Detect which cell encompasses the target text, then output its [x, y] center coordinate. 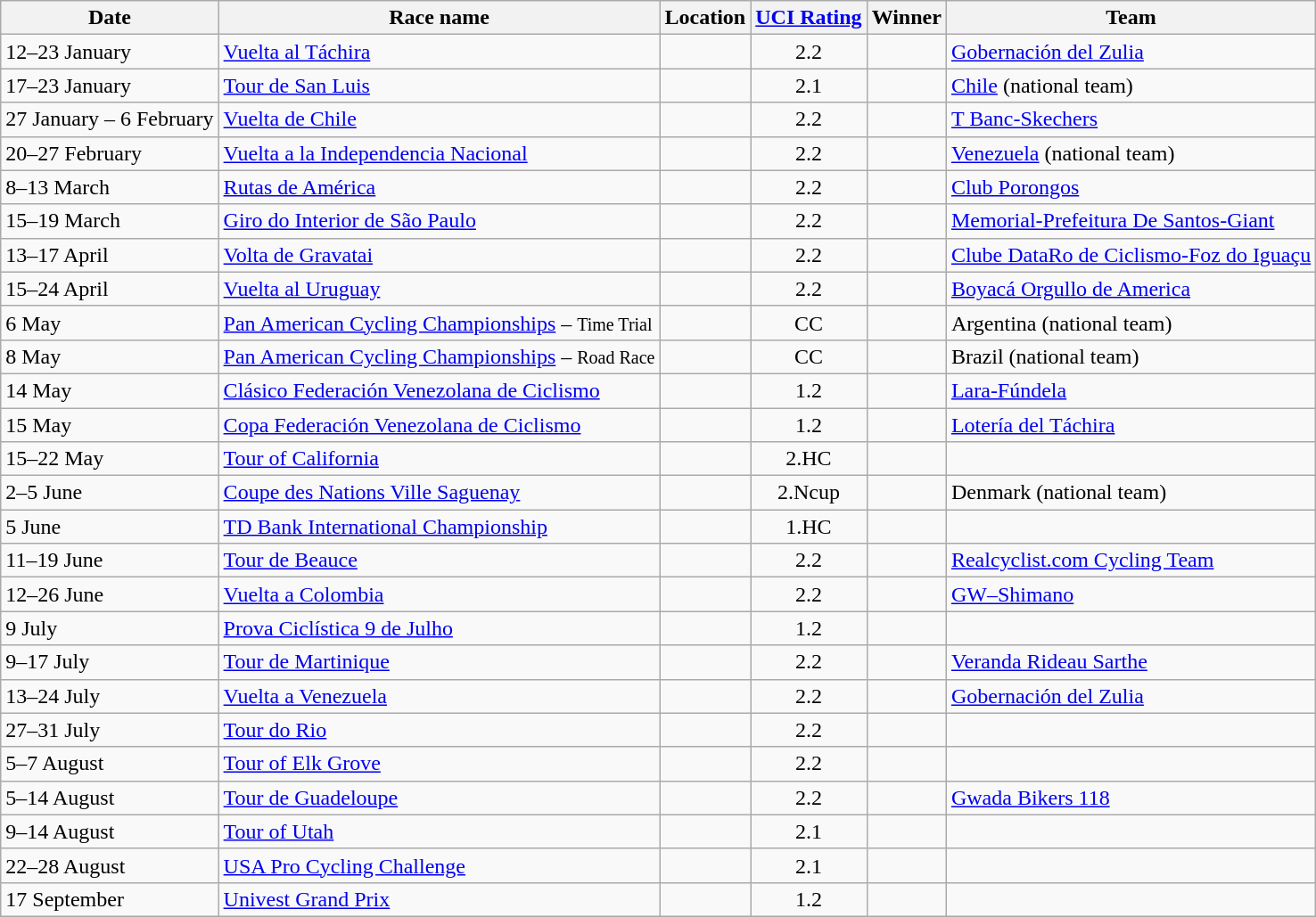
1.HC [809, 527]
27–31 July [110, 730]
Clube DataRo de Ciclismo-Foz do Iguaçu [1131, 255]
20–27 February [110, 153]
11–19 June [110, 561]
Vuelta a la Independencia Nacional [439, 153]
Rutas de América [439, 187]
27 January – 6 February [110, 119]
Univest Grand Prix [439, 899]
Team [1131, 18]
Lotería del Táchira [1131, 425]
Argentina (national team) [1131, 323]
TD Bank International Championship [439, 527]
15 May [110, 425]
Memorial-Prefeitura De Santos-Giant [1131, 221]
5 June [110, 527]
13–24 July [110, 696]
Vuelta a Venezuela [439, 696]
2–5 June [110, 493]
Pan American Cycling Championships – Time Trial [439, 323]
Tour de San Luis [439, 86]
Date [110, 18]
12–26 June [110, 594]
8 May [110, 356]
Club Porongos [1131, 187]
Location [705, 18]
6 May [110, 323]
Chile (national team) [1131, 86]
Winner [906, 18]
12–23 January [110, 52]
17 September [110, 899]
Giro do Interior de São Paulo [439, 221]
13–17 April [110, 255]
Volta de Gravatai [439, 255]
Race name [439, 18]
Prova Ciclística 9 de Julho [439, 628]
2.HC [809, 459]
Copa Federación Venezolana de Ciclismo [439, 425]
14 May [110, 390]
15–24 April [110, 289]
Venezuela (national team) [1131, 153]
Coupe des Nations Ville Saguenay [439, 493]
Tour de Guadeloupe [439, 798]
Tour of California [439, 459]
Clásico Federación Venezolana de Ciclismo [439, 390]
Tour do Rio [439, 730]
Veranda Rideau Sarthe [1131, 662]
Tour of Utah [439, 831]
8–13 March [110, 187]
Brazil (national team) [1131, 356]
Vuelta al Uruguay [439, 289]
15–22 May [110, 459]
Vuelta al Táchira [439, 52]
USA Pro Cycling Challenge [439, 865]
Boyacá Orgullo de America [1131, 289]
Tour of Elk Grove [439, 764]
UCI Rating [809, 18]
Tour de Beauce [439, 561]
5–7 August [110, 764]
Vuelta de Chile [439, 119]
Pan American Cycling Championships – Road Race [439, 356]
Vuelta a Colombia [439, 594]
Lara-Fúndela [1131, 390]
T Banc-Skechers [1131, 119]
9–14 August [110, 831]
15–19 March [110, 221]
22–28 August [110, 865]
Tour de Martinique [439, 662]
Denmark (national team) [1131, 493]
9–17 July [110, 662]
Gwada Bikers 118 [1131, 798]
Realcyclist.com Cycling Team [1131, 561]
GW–Shimano [1131, 594]
5–14 August [110, 798]
9 July [110, 628]
17–23 January [110, 86]
2.Ncup [809, 493]
